Identify which cell holds the provided text, then report its [x, y] central coordinate. 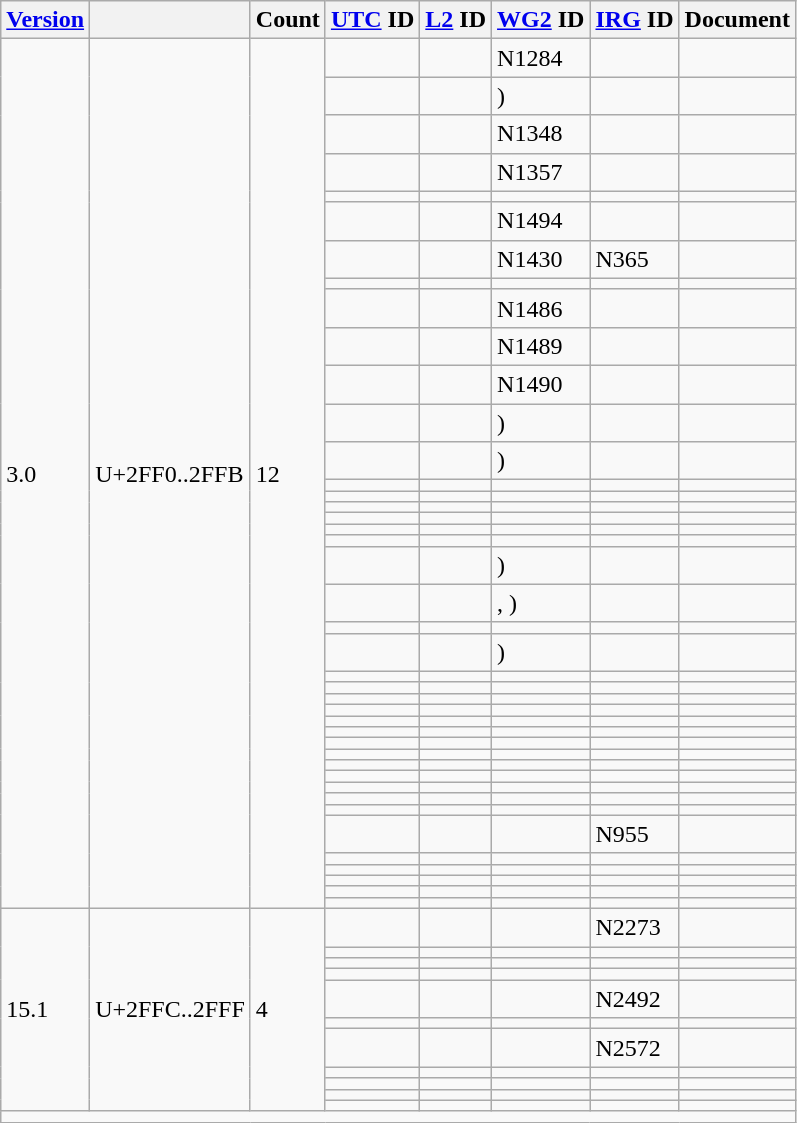
N1357 [541, 172]
N1348 [541, 134]
N1489 [541, 346]
N2572 [634, 1048]
L2 ID [456, 20]
N2273 [634, 927]
N2492 [634, 999]
Count [288, 20]
N1494 [541, 221]
U+2FF0..2FFB [170, 474]
N1430 [541, 259]
Document [737, 20]
Version [46, 20]
UTC ID [372, 20]
N1284 [541, 58]
12 [288, 474]
15.1 [46, 1010]
, ) [541, 603]
N1486 [541, 308]
U+2FFC..2FFF [170, 1010]
N955 [634, 834]
N365 [634, 259]
4 [288, 1010]
3.0 [46, 474]
N1490 [541, 384]
IRG ID [634, 20]
WG2 ID [541, 20]
